Return [X, Y] of the center of cell containing provided text 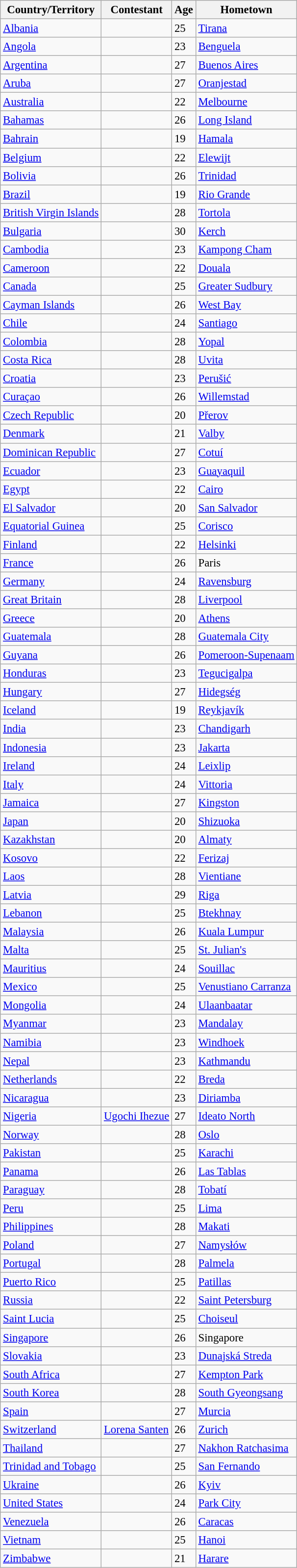
Pakistan [51, 1153]
Kempton Park [246, 1374]
Guyana [51, 655]
Croatia [51, 379]
Peru [51, 1208]
Vientiane [246, 876]
Angola [51, 47]
Dominican Republic [51, 452]
Venustiano Carranza [246, 987]
Saint Petersburg [246, 1300]
El Salvador [51, 508]
Zurich [246, 1430]
Guayaquil [246, 471]
29 [184, 895]
Hungary [51, 692]
Malta [51, 950]
Aruba [51, 83]
Philippines [51, 1227]
Ukraine [51, 1485]
Ideato North [246, 1116]
Nicaragua [51, 1098]
Panama [51, 1171]
Santiago [246, 323]
Lebanon [51, 913]
Hometown [246, 10]
Curaçao [51, 397]
Kyiv [246, 1485]
Cameroon [51, 268]
Paris [246, 563]
Mandalay [246, 1024]
Přerov [246, 415]
Choiseul [246, 1319]
Czech Republic [51, 415]
Rio Grande [246, 194]
Btekhnay [246, 913]
Helsinki [246, 544]
Colombia [51, 342]
Vietnam [51, 1540]
Norway [51, 1134]
Mexico [51, 987]
Mongolia [51, 1005]
Buenos Aires [246, 65]
Long Island [246, 120]
Caracas [246, 1522]
Honduras [51, 673]
Laos [51, 876]
Venezuela [51, 1522]
Russia [51, 1300]
St. Julian's [246, 950]
Hamala [246, 139]
Oranjestad [246, 83]
South Gyeongsang [246, 1392]
Jakarta [246, 747]
Latvia [51, 895]
Poland [51, 1245]
Myanmar [51, 1024]
Jamaica [51, 802]
Italy [51, 784]
Trinidad and Tobago [51, 1466]
Karachi [246, 1153]
India [51, 729]
Nakhon Ratchasima [246, 1448]
Hanoi [246, 1540]
Breda [246, 1079]
Chile [51, 323]
Germany [51, 581]
Lorena Santen [137, 1430]
Kampong Cham [246, 250]
Palmela [246, 1263]
Canada [51, 286]
Portugal [51, 1263]
Iceland [51, 711]
Costa Rica [51, 360]
Ugochi Ihezue [137, 1116]
Elewijt [246, 157]
South Africa [51, 1374]
Corisco [246, 526]
Belgium [51, 157]
Kosovo [51, 858]
Tortola [246, 212]
Almaty [246, 840]
France [51, 563]
Tobatí [246, 1190]
Age [184, 10]
Country/Territory [51, 10]
Murcia [246, 1411]
Thailand [51, 1448]
Benguela [246, 47]
Pomeroon-Supenaam [246, 655]
Cairo [246, 489]
Argentina [51, 65]
Paraguay [51, 1190]
Hidegség [246, 692]
Malaysia [51, 932]
Diriamba [246, 1098]
Great Britain [51, 600]
Albania [51, 28]
Shizuoka [246, 821]
Namibia [51, 1042]
Kazakhstan [51, 840]
Slovakia [51, 1356]
British Virgin Islands [51, 212]
Egypt [51, 489]
Perušić [246, 379]
Trinidad [246, 176]
Greater Sudbury [246, 286]
Reykjavík [246, 711]
Yopal [246, 342]
Tegucigalpa [246, 673]
Finland [51, 544]
Contestant [137, 10]
Mauritius [51, 969]
Denmark [51, 434]
Guatemala City [246, 637]
Puerto Rico [51, 1282]
Bolivia [51, 176]
Saint Lucia [51, 1319]
Park City [246, 1503]
Indonesia [51, 747]
Zimbabwe [51, 1559]
Cayman Islands [51, 305]
Bahamas [51, 120]
West Bay [246, 305]
Uvita [246, 360]
Australia [51, 102]
Willemstad [246, 397]
Lima [246, 1208]
Nigeria [51, 1116]
Riga [246, 895]
Ravensburg [246, 581]
Melbourne [246, 102]
Liverpool [246, 600]
Bahrain [51, 139]
Ferizaj [246, 858]
Souillac [246, 969]
Athens [246, 618]
Douala [246, 268]
Ulaanbaatar [246, 1005]
Patillas [246, 1282]
Chandigarh [246, 729]
South Korea [51, 1392]
Greece [51, 618]
San Fernando [246, 1466]
Equatorial Guinea [51, 526]
Windhoek [246, 1042]
Ireland [51, 766]
Kerch [246, 231]
Cambodia [51, 250]
Kuala Lumpur [246, 932]
Valby [246, 434]
30 [184, 231]
Las Tablas [246, 1171]
Brazil [51, 194]
Ecuador [51, 471]
Dunajská Streda [246, 1356]
Guatemala [51, 637]
San Salvador [246, 508]
Kingston [246, 802]
Nepal [51, 1061]
Makati [246, 1227]
Leixlip [246, 766]
Bulgaria [51, 231]
United States [51, 1503]
Cotuí [246, 452]
Namysłów [246, 1245]
Tirana [246, 28]
Netherlands [51, 1079]
Harare [246, 1559]
Kathmandu [246, 1061]
Japan [51, 821]
Spain [51, 1411]
Vittoria [246, 784]
Switzerland [51, 1430]
Oslo [246, 1134]
